Search for the cell housing the specified text and yield its [x, y] center coordinate. 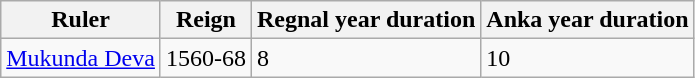
Ruler [81, 20]
Mukunda Deva [81, 58]
Reign [206, 20]
Anka year duration [588, 20]
1560-68 [206, 58]
8 [366, 58]
10 [588, 58]
Regnal year duration [366, 20]
